Output the (x, y) coordinate of the center of the cell containing the given text.  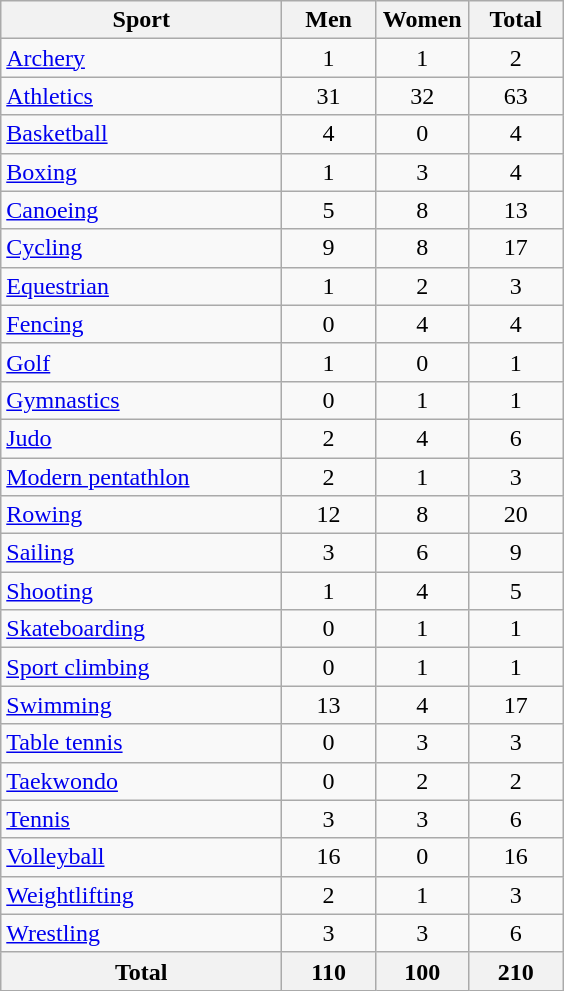
Modern pentathlon (142, 477)
210 (516, 971)
110 (329, 971)
Archery (142, 58)
100 (422, 971)
Canoeing (142, 210)
Fencing (142, 324)
Wrestling (142, 933)
Sailing (142, 553)
Athletics (142, 96)
Volleyball (142, 857)
12 (329, 515)
Men (329, 20)
Taekwondo (142, 781)
20 (516, 515)
Gymnastics (142, 400)
Table tennis (142, 743)
Rowing (142, 515)
Women (422, 20)
Golf (142, 362)
31 (329, 96)
Boxing (142, 172)
Weightlifting (142, 895)
63 (516, 96)
Sport climbing (142, 667)
Skateboarding (142, 629)
Basketball (142, 134)
Judo (142, 438)
Sport (142, 20)
Equestrian (142, 286)
Shooting (142, 591)
32 (422, 96)
Tennis (142, 819)
Swimming (142, 705)
Cycling (142, 248)
